Provide the [X, Y] coordinate of the cell's center where the given text is located.  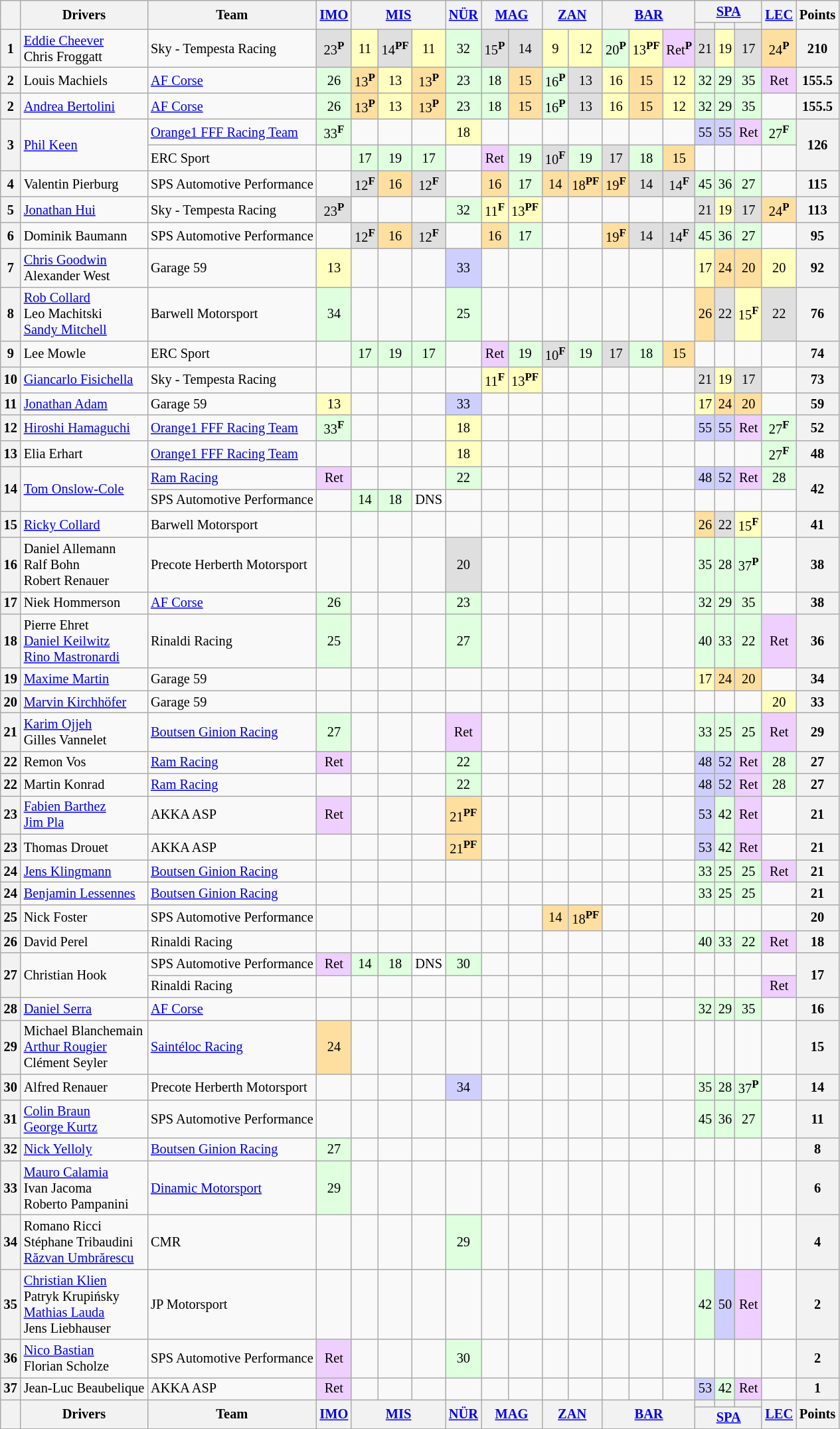
Ricky Collard [84, 525]
Martin Konrad [84, 785]
5 [11, 210]
Elia Erhart [84, 454]
Phil Keen [84, 145]
210 [817, 48]
Benjamin Lessennes [84, 894]
Hiroshi Hamaguchi [84, 428]
59 [817, 404]
Christian Klien Patryk Krupińsky Mathias Lauda Jens Liebhauser [84, 1304]
Jens Klingmann [84, 871]
Dinamic Motorsport [232, 1188]
Nick Yelloly [84, 1149]
Nico Bastian Florian Scholze [84, 1359]
Romano Ricci Stéphane Tribaudini Răzvan Umbrărescu [84, 1242]
Thomas Drouet [84, 847]
Chris Goodwin Alexander West [84, 268]
Karim Ojjeh Gilles Vannelet [84, 732]
31 [11, 1119]
14PF [396, 48]
41 [817, 525]
Remon Vos [84, 762]
Dominik Baumann [84, 235]
Maxime Martin [84, 679]
Rob Collard Leo Machitski Sandy Mitchell [84, 314]
113 [817, 210]
Valentin Pierburg [84, 183]
Jonathan Adam [84, 404]
126 [817, 145]
15P [495, 48]
Pierre Ehret Daniel Keilwitz Rino Mastronardi [84, 641]
74 [817, 353]
Tom Onslow-Cole [84, 489]
JP Motorsport [232, 1304]
Andrea Bertolini [84, 106]
Niek Hommerson [84, 603]
Colin Braun George Kurtz [84, 1119]
CMR [232, 1242]
Alfred Renauer [84, 1086]
50 [725, 1304]
Fabien Barthez Jim Pla [84, 815]
37 [11, 1388]
Christian Hook [84, 975]
Mauro Calamia Ivan Jacoma Roberto Pampanini [84, 1188]
Daniel Allemann Ralf Bohn Robert Renauer [84, 564]
76 [817, 314]
Michael Blanchemain Arthur Rougier Clément Seyler [84, 1047]
Daniel Serra [84, 1009]
Giancarlo Fisichella [84, 380]
7 [11, 268]
73 [817, 380]
92 [817, 268]
Louis Machiels [84, 80]
10 [11, 380]
Lee Mowle [84, 353]
David Perel [84, 942]
RetP [679, 48]
Jonathan Hui [84, 210]
Eddie Cheever Chris Froggatt [84, 48]
95 [817, 235]
115 [817, 183]
Jean-Luc Beaubelique [84, 1388]
20P [616, 48]
Nick Foster [84, 918]
Saintéloc Racing [232, 1047]
Marvin Kirchhöfer [84, 702]
3 [11, 145]
